For the text-containing cell, return its midpoint in (x, y) coordinate format. 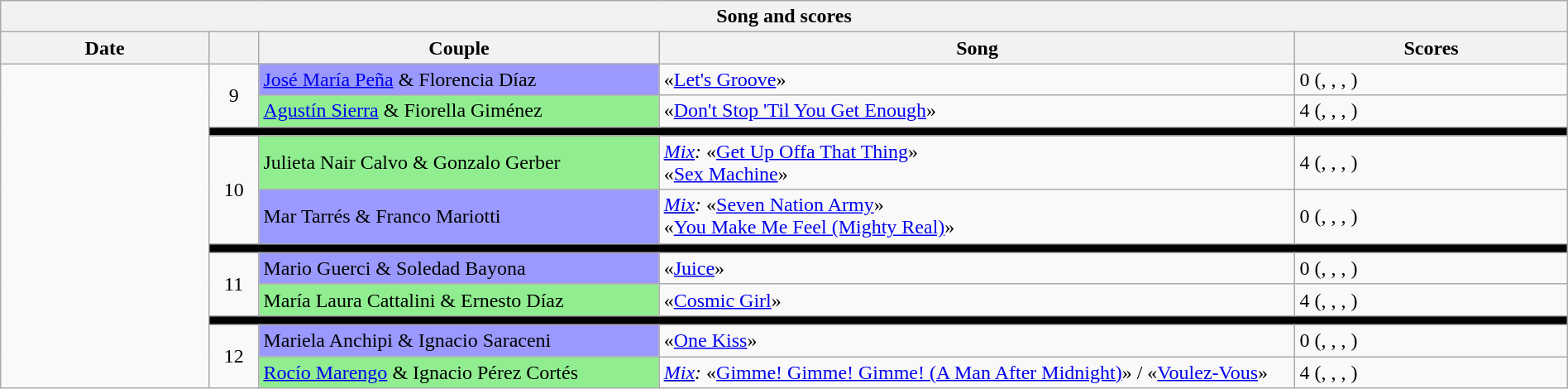
Song and scores (784, 17)
Mix: «Gimme! Gimme! Gimme! (A Man After Midnight)» / «Voulez-Vous» (978, 372)
«One Kiss» (978, 340)
Agustín Sierra & Fiorella Giménez (459, 111)
12 (233, 356)
Couple (459, 48)
Date (105, 48)
«Don't Stop 'Til You Get Enough» (978, 111)
«Juice» (978, 268)
«Cosmic Girl» (978, 300)
Julieta Nair Calvo & Gonzalo Gerber (459, 162)
Mix: «Get Up Offa That Thing» «Sex Machine» (978, 162)
10 (233, 190)
José María Peña & Florencia Díaz (459, 79)
11 (233, 284)
Song (978, 48)
María Laura Cattalini & Ernesto Díaz (459, 300)
Mar Tarrés & Franco Mariotti (459, 217)
Scores (1431, 48)
9 (233, 95)
Rocío Marengo & Ignacio Pérez Cortés (459, 372)
Mariela Anchipi & Ignacio Saraceni (459, 340)
Mario Guerci & Soledad Bayona (459, 268)
«Let's Groove» (978, 79)
Mix: «Seven Nation Army» «You Make Me Feel (Mighty Real)» (978, 217)
